Pinpoint the cell where the given text exists, returning its [x, y] midpoint coordinate. 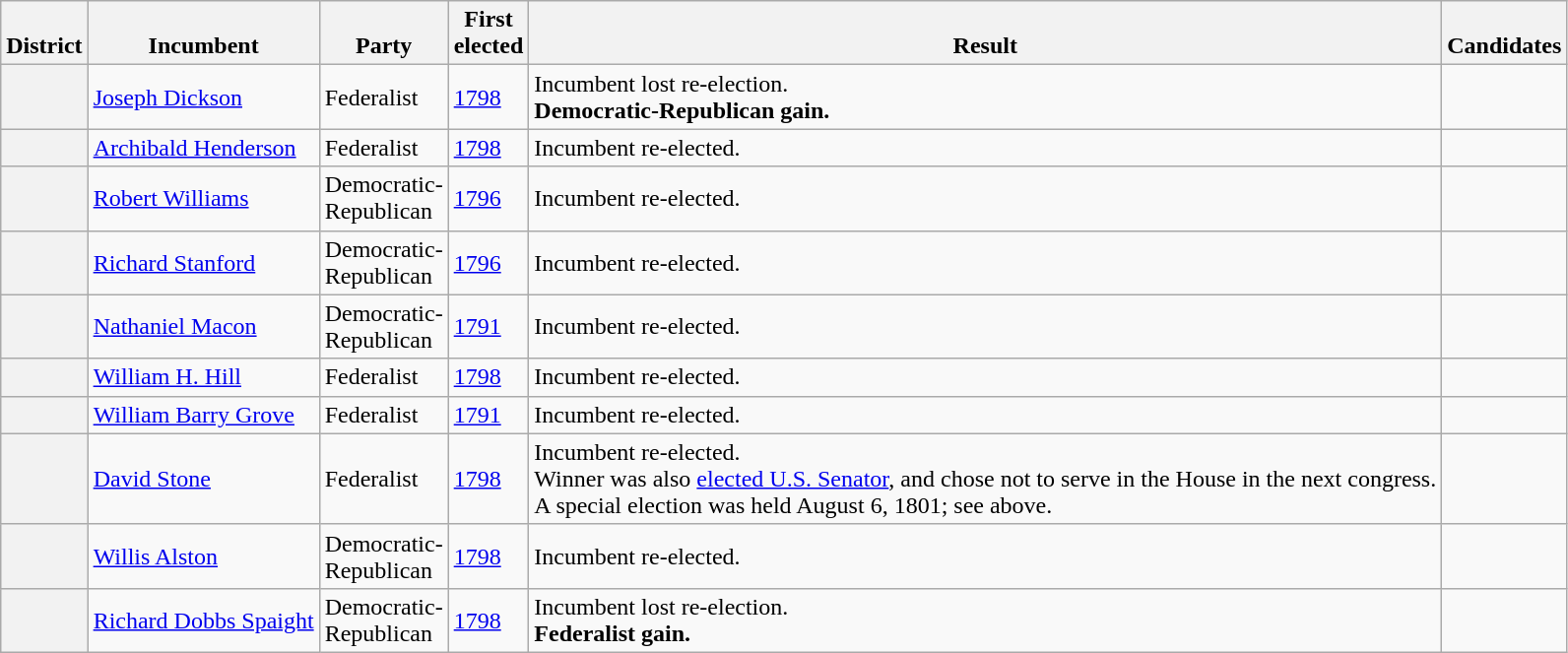
Party [384, 33]
Incumbent [203, 33]
Richard Stanford [203, 262]
William Barry Grove [203, 415]
Incumbent lost re-election.Federalist gain. [985, 620]
Robert Williams [203, 199]
William H. Hill [203, 377]
District [44, 33]
Result [985, 33]
Richard Dobbs Spaight [203, 620]
David Stone [203, 479]
Joseph Dickson [203, 97]
Incumbent lost re-election.Democratic-Republican gain. [985, 97]
Candidates [1505, 33]
Nathaniel Macon [203, 327]
Firstelected [489, 33]
Willis Alston [203, 555]
Archibald Henderson [203, 148]
